Identify which cell holds the provided text, then report its [X, Y] central coordinate. 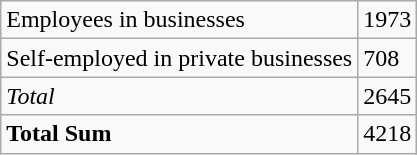
Total [180, 96]
Self-employed in private businesses [180, 58]
4218 [388, 134]
708 [388, 58]
Employees in businesses [180, 20]
1973 [388, 20]
Total Sum [180, 134]
2645 [388, 96]
